Locate the cell with the specified text and output its (X, Y) center coordinate. 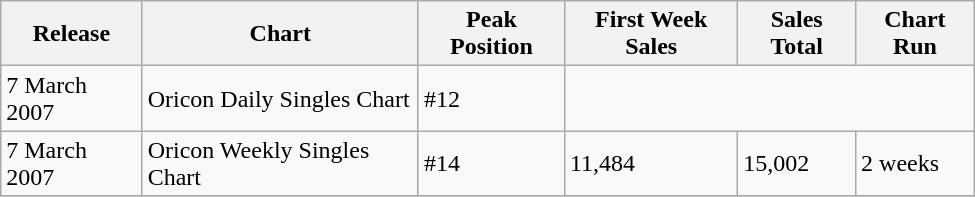
#12 (491, 98)
Sales Total (797, 34)
Release (72, 34)
First Week Sales (650, 34)
#14 (491, 164)
Chart (280, 34)
11,484 (650, 164)
2 weeks (916, 164)
Oricon Daily Singles Chart (280, 98)
Oricon Weekly Singles Chart (280, 164)
15,002 (797, 164)
Chart Run (916, 34)
Peak Position (491, 34)
